Determine the (X, Y) coordinate at the center of the cell enclosing the given text.  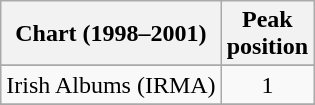
1 (267, 85)
Irish Albums (IRMA) (111, 85)
Chart (1998–2001) (111, 34)
Peakposition (267, 34)
